For the text-containing cell, return its midpoint in (x, y) coordinate format. 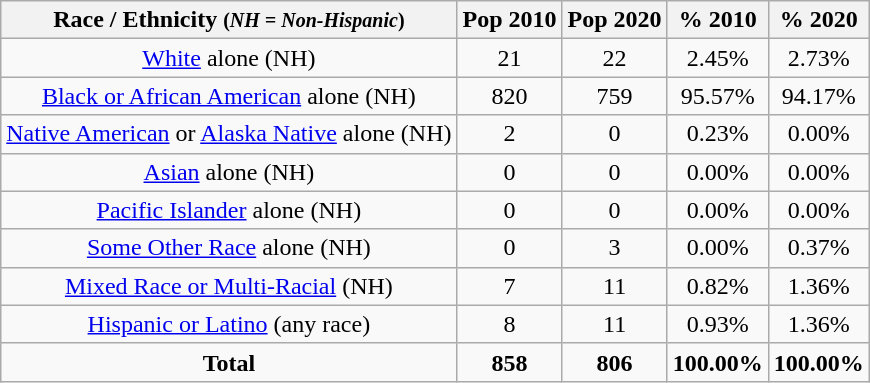
Hispanic or Latino (any race) (229, 324)
2.73% (818, 58)
806 (614, 362)
0.93% (718, 324)
2.45% (718, 58)
Some Other Race alone (NH) (229, 248)
7 (510, 286)
Race / Ethnicity (NH = Non-Hispanic) (229, 20)
0.23% (718, 134)
Asian alone (NH) (229, 172)
95.57% (718, 96)
% 2010 (718, 20)
Native American or Alaska Native alone (NH) (229, 134)
858 (510, 362)
2 (510, 134)
Pop 2010 (510, 20)
22 (614, 58)
0.37% (818, 248)
Pop 2020 (614, 20)
0.82% (718, 286)
8 (510, 324)
Pacific Islander alone (NH) (229, 210)
White alone (NH) (229, 58)
820 (510, 96)
Total (229, 362)
94.17% (818, 96)
21 (510, 58)
3 (614, 248)
Black or African American alone (NH) (229, 96)
Mixed Race or Multi-Racial (NH) (229, 286)
759 (614, 96)
% 2020 (818, 20)
